Return [x, y] of the center of cell containing provided text 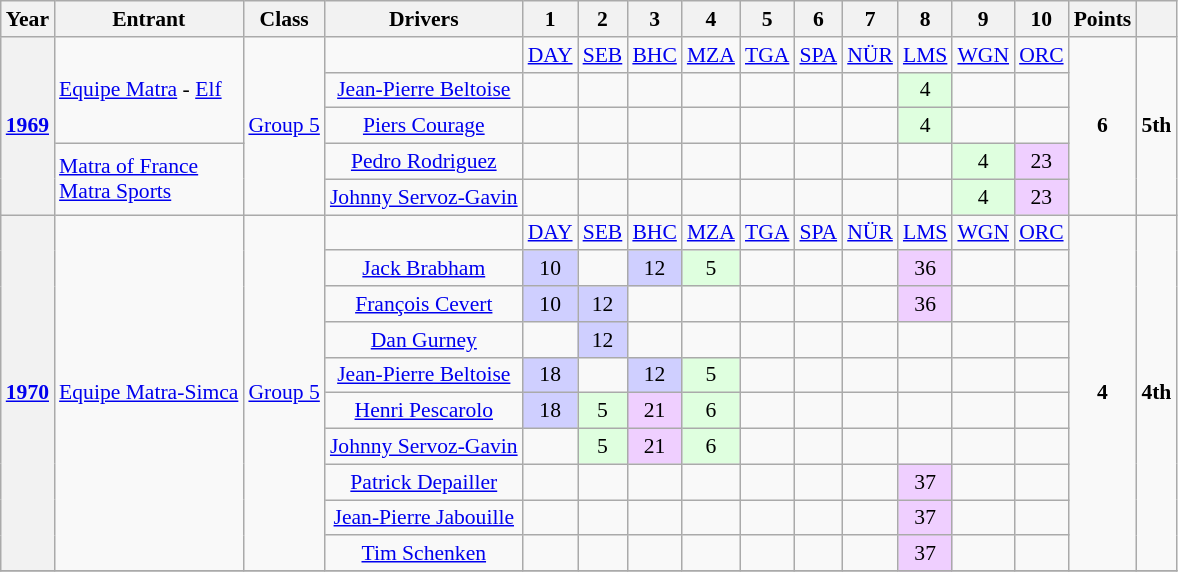
3 [654, 19]
Class [284, 19]
Pedro Rodriguez [424, 162]
Piers Courage [424, 126]
Patrick Depailler [424, 482]
1 [550, 19]
Equipe Matra - Elf [148, 90]
Year [28, 19]
Tim Schenken [424, 554]
7 [870, 19]
Dan Gurney [424, 340]
1969 [28, 126]
1970 [28, 393]
9 [983, 19]
Drivers [424, 19]
Matra of France Matra Sports [148, 180]
Jean-Pierre Jabouille [424, 518]
Jack Brabham [424, 269]
Equipe Matra-Simca [148, 393]
2 [603, 19]
Points [1103, 19]
Entrant [148, 19]
5th [1156, 126]
Henri Pescarolo [424, 411]
4th [1156, 393]
8 [926, 19]
François Cevert [424, 304]
